Output the [x, y] coordinate of the center of the cell containing the given text.  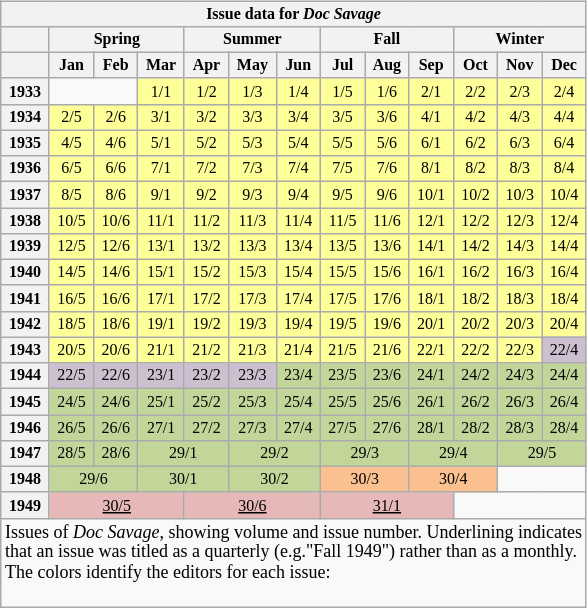
Summer [252, 40]
15/3 [253, 272]
25/4 [298, 402]
5/3 [253, 143]
22/1 [431, 350]
30/4 [454, 479]
13/3 [253, 247]
29/4 [454, 454]
28/2 [475, 428]
1940 [26, 272]
6/1 [431, 143]
23/3 [253, 376]
30/3 [364, 479]
Feb [116, 65]
6/6 [116, 169]
2/3 [520, 91]
21/1 [161, 350]
21/5 [342, 350]
7/2 [206, 169]
7/1 [161, 169]
8/1 [431, 169]
21/4 [298, 350]
2/1 [431, 91]
16/5 [71, 298]
8/6 [116, 195]
12/5 [71, 247]
24/5 [71, 402]
Spring [116, 40]
9/6 [387, 195]
28/4 [564, 428]
16/3 [520, 272]
10/5 [71, 221]
14/6 [116, 272]
8/3 [520, 169]
20/6 [116, 350]
18/1 [431, 298]
4/5 [71, 143]
4/6 [116, 143]
19/3 [253, 324]
Jan [71, 65]
8/4 [564, 169]
30/6 [252, 505]
7/3 [253, 169]
15/2 [206, 272]
13/5 [342, 247]
19/2 [206, 324]
15/4 [298, 272]
4/1 [431, 117]
30/2 [275, 479]
15/1 [161, 272]
25/5 [342, 402]
25/1 [161, 402]
5/6 [387, 143]
1941 [26, 298]
Sep [431, 65]
6/5 [71, 169]
24/2 [475, 376]
4/3 [520, 117]
5/4 [298, 143]
1946 [26, 428]
23/5 [342, 376]
1/4 [298, 91]
27/3 [253, 428]
13/6 [387, 247]
May [253, 65]
Aug [387, 65]
29/6 [94, 479]
20/1 [431, 324]
11/3 [253, 221]
18/4 [564, 298]
28/1 [431, 428]
10/3 [520, 195]
20/5 [71, 350]
18/2 [475, 298]
1943 [26, 350]
18/3 [520, 298]
25/2 [206, 402]
4/2 [475, 117]
12/4 [564, 221]
3/4 [298, 117]
7/6 [387, 169]
14/3 [520, 247]
28/5 [71, 454]
Nov [520, 65]
1942 [26, 324]
1948 [26, 479]
11/6 [387, 221]
12/3 [520, 221]
1/6 [387, 91]
24/3 [520, 376]
27/6 [387, 428]
29/1 [184, 454]
23/1 [161, 376]
Oct [475, 65]
1944 [26, 376]
1/1 [161, 91]
17/5 [342, 298]
11/1 [161, 221]
21/2 [206, 350]
1947 [26, 454]
7/4 [298, 169]
14/2 [475, 247]
11/4 [298, 221]
16/1 [431, 272]
22/4 [564, 350]
28/3 [520, 428]
25/6 [387, 402]
3/3 [253, 117]
10/6 [116, 221]
8/2 [475, 169]
3/5 [342, 117]
13/4 [298, 247]
13/1 [161, 247]
1945 [26, 402]
16/4 [564, 272]
24/4 [564, 376]
3/2 [206, 117]
5/5 [342, 143]
2/4 [564, 91]
1939 [26, 247]
22/2 [475, 350]
7/5 [342, 169]
17/2 [206, 298]
8/5 [71, 195]
20/3 [520, 324]
27/4 [298, 428]
Mar [161, 65]
15/5 [342, 272]
10/2 [475, 195]
9/5 [342, 195]
14/4 [564, 247]
26/3 [520, 402]
1936 [26, 169]
10/4 [564, 195]
6/3 [520, 143]
9/1 [161, 195]
19/1 [161, 324]
1933 [26, 91]
21/3 [253, 350]
19/4 [298, 324]
19/6 [387, 324]
17/1 [161, 298]
14/1 [431, 247]
4/4 [564, 117]
9/2 [206, 195]
26/2 [475, 402]
16/6 [116, 298]
1938 [26, 221]
12/6 [116, 247]
6/4 [564, 143]
21/6 [387, 350]
29/2 [275, 454]
18/6 [116, 324]
10/1 [431, 195]
24/6 [116, 402]
26/4 [564, 402]
Winter [520, 40]
1934 [26, 117]
5/1 [161, 143]
15/6 [387, 272]
17/6 [387, 298]
19/5 [342, 324]
27/5 [342, 428]
26/5 [71, 428]
Dec [564, 65]
1937 [26, 195]
13/2 [206, 247]
11/2 [206, 221]
23/6 [387, 376]
26/6 [116, 428]
9/4 [298, 195]
Jun [298, 65]
1949 [26, 505]
Fall [386, 40]
14/5 [71, 272]
24/1 [431, 376]
2/5 [71, 117]
16/2 [475, 272]
20/2 [475, 324]
17/3 [253, 298]
6/2 [475, 143]
29/5 [542, 454]
3/1 [161, 117]
2/2 [475, 91]
29/3 [364, 454]
20/4 [564, 324]
1/5 [342, 91]
22/3 [520, 350]
3/6 [387, 117]
12/2 [475, 221]
1/2 [206, 91]
5/2 [206, 143]
27/1 [161, 428]
18/5 [71, 324]
22/5 [71, 376]
Jul [342, 65]
27/2 [206, 428]
31/1 [386, 505]
22/6 [116, 376]
11/5 [342, 221]
28/6 [116, 454]
9/3 [253, 195]
Apr [206, 65]
25/3 [253, 402]
23/2 [206, 376]
26/1 [431, 402]
30/5 [116, 505]
17/4 [298, 298]
1/3 [253, 91]
30/1 [184, 479]
2/6 [116, 117]
Issue data for Doc Savage [294, 14]
12/1 [431, 221]
1935 [26, 143]
23/4 [298, 376]
